Search for the cell housing the specified text and yield its [x, y] center coordinate. 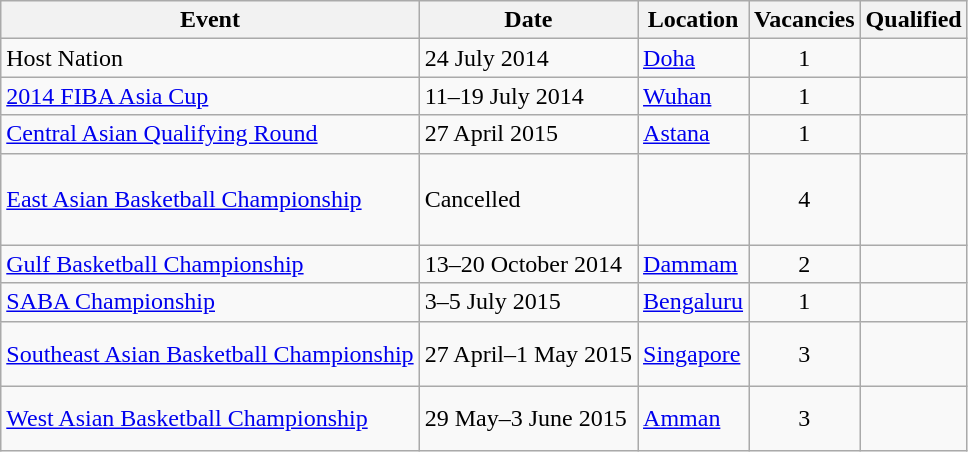
Astana [694, 134]
SABA Championship [210, 302]
27 April–1 May 2015 [528, 354]
2014 FIBA Asia Cup [210, 96]
Amman [694, 418]
Location [694, 20]
Doha [694, 58]
Central Asian Qualifying Round [210, 134]
West Asian Basketball Championship [210, 418]
Cancelled [528, 199]
2 [805, 264]
Date [528, 20]
Gulf Basketball Championship [210, 264]
Host Nation [210, 58]
27 April 2015 [528, 134]
Singapore [694, 354]
11–19 July 2014 [528, 96]
Dammam [694, 264]
3–5 July 2015 [528, 302]
Event [210, 20]
4 [805, 199]
Southeast Asian Basketball Championship [210, 354]
East Asian Basketball Championship [210, 199]
24 July 2014 [528, 58]
13–20 October 2014 [528, 264]
Qualified [914, 20]
Wuhan [694, 96]
29 May–3 June 2015 [528, 418]
Bengaluru [694, 302]
Vacancies [805, 20]
